Output the (x, y) coordinate of the center of the cell containing the given text.  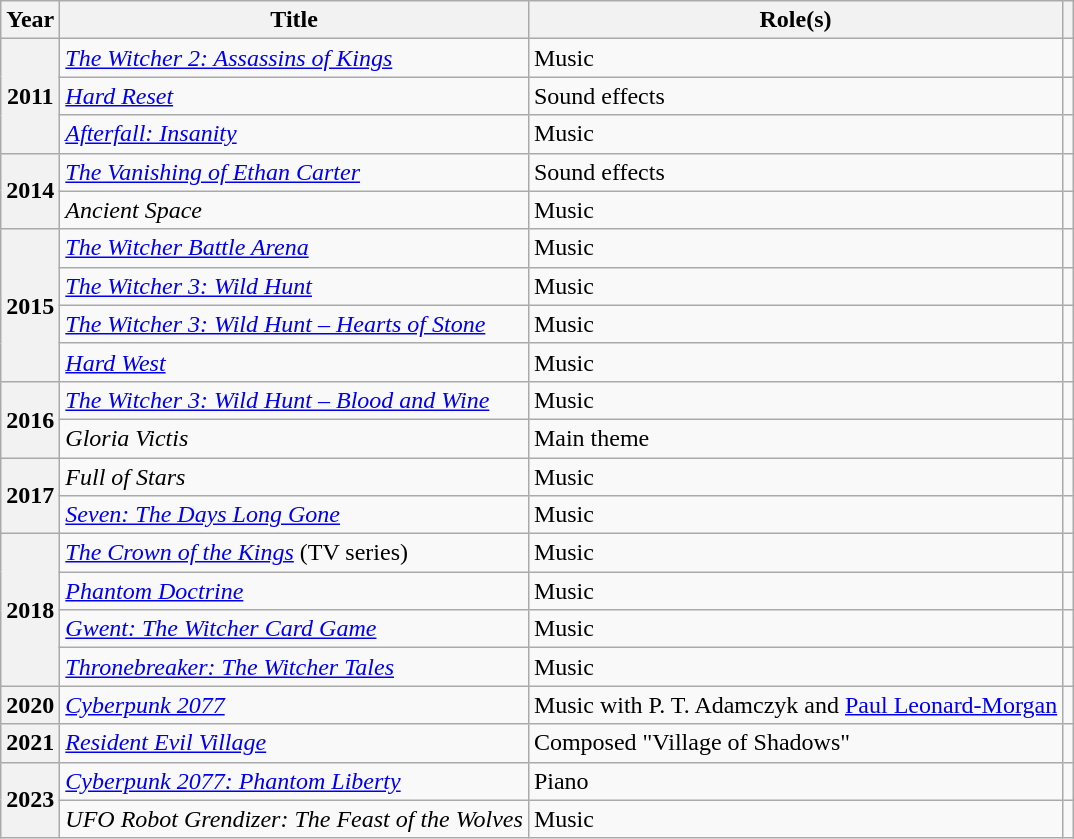
Cyberpunk 2077: Phantom Liberty (294, 781)
Afterfall: Insanity (294, 134)
Role(s) (795, 20)
Hard Reset (294, 96)
Gloria Victis (294, 438)
The Witcher 3: Wild Hunt – Blood and Wine (294, 400)
The Vanishing of Ethan Carter (294, 172)
2020 (30, 705)
The Witcher Battle Arena (294, 248)
Full of Stars (294, 477)
The Witcher 3: Wild Hunt (294, 286)
2017 (30, 496)
The Crown of the Kings (TV series) (294, 553)
Music with P. T. Adamczyk and Paul Leonard-Morgan (795, 705)
2023 (30, 800)
Resident Evil Village (294, 743)
Year (30, 20)
2016 (30, 419)
Phantom Doctrine (294, 591)
Cyberpunk 2077 (294, 705)
Thronebreaker: The Witcher Tales (294, 667)
Ancient Space (294, 210)
The Witcher 2: Assassins of Kings (294, 58)
Title (294, 20)
Gwent: The Witcher Card Game (294, 629)
Composed "Village of Shadows" (795, 743)
The Witcher 3: Wild Hunt – Hearts of Stone (294, 324)
Seven: The Days Long Gone (294, 515)
2011 (30, 96)
Hard West (294, 362)
2014 (30, 191)
2015 (30, 305)
2018 (30, 610)
Piano (795, 781)
UFO Robot Grendizer: The Feast of the Wolves (294, 819)
2021 (30, 743)
Main theme (795, 438)
